Search for the cell housing the specified text and yield its (X, Y) center coordinate. 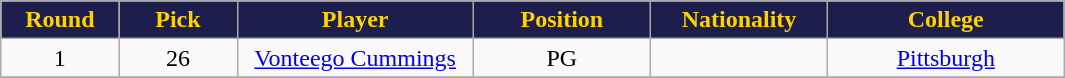
Round (60, 20)
Pick (178, 20)
Nationality (738, 20)
1 (60, 58)
Vonteego Cummings (355, 58)
Player (355, 20)
PG (562, 58)
Pittsburgh (946, 58)
Position (562, 20)
26 (178, 58)
College (946, 20)
